From the cell containing the given text, extract its center point as [x, y] coordinate. 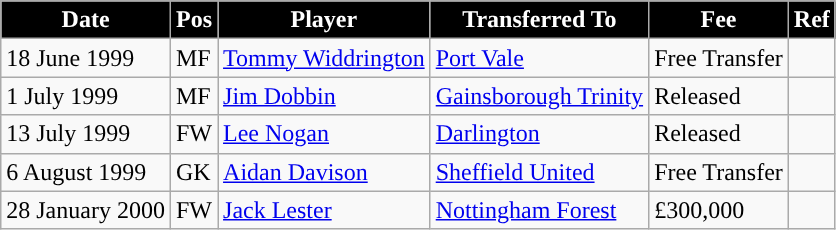
Pos [194, 20]
6 August 1999 [86, 172]
Port Vale [539, 58]
Date [86, 20]
GK [194, 172]
£300,000 [719, 210]
Jack Lester [324, 210]
1 July 1999 [86, 96]
Aidan Davison [324, 172]
Ref [812, 20]
13 July 1999 [86, 134]
18 June 1999 [86, 58]
Fee [719, 20]
Tommy Widdrington [324, 58]
Transferred To [539, 20]
Darlington [539, 134]
Jim Dobbin [324, 96]
Gainsborough Trinity [539, 96]
28 January 2000 [86, 210]
Lee Nogan [324, 134]
Nottingham Forest [539, 210]
Player [324, 20]
Sheffield United [539, 172]
